Scan for the cell matching the given text and deliver its [x, y] coordinate at center. 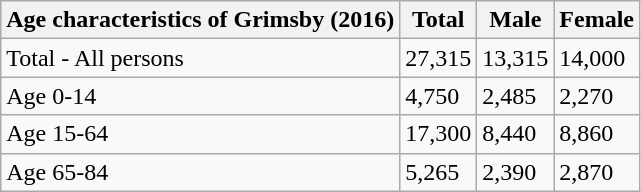
27,315 [438, 58]
Male [516, 20]
14,000 [597, 58]
Age characteristics of Grimsby (2016) [200, 20]
Female [597, 20]
Age 0-14 [200, 96]
8,440 [516, 134]
Total - All persons [200, 58]
2,870 [597, 172]
2,485 [516, 96]
Age 15-64 [200, 134]
8,860 [597, 134]
2,390 [516, 172]
2,270 [597, 96]
13,315 [516, 58]
5,265 [438, 172]
Total [438, 20]
Age 65-84 [200, 172]
4,750 [438, 96]
17,300 [438, 134]
